For the text-containing cell, return its midpoint in (X, Y) coordinate format. 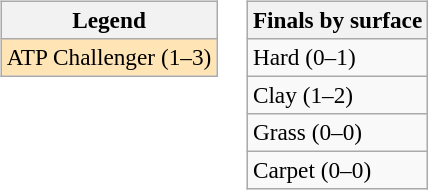
Grass (0–0) (337, 133)
Finals by surface (337, 20)
Carpet (0–0) (337, 171)
Legend (108, 20)
Hard (0–1) (337, 57)
ATP Challenger (1–3) (108, 57)
Clay (1–2) (337, 95)
